Scan for the cell matching the given text and deliver its [x, y] coordinate at center. 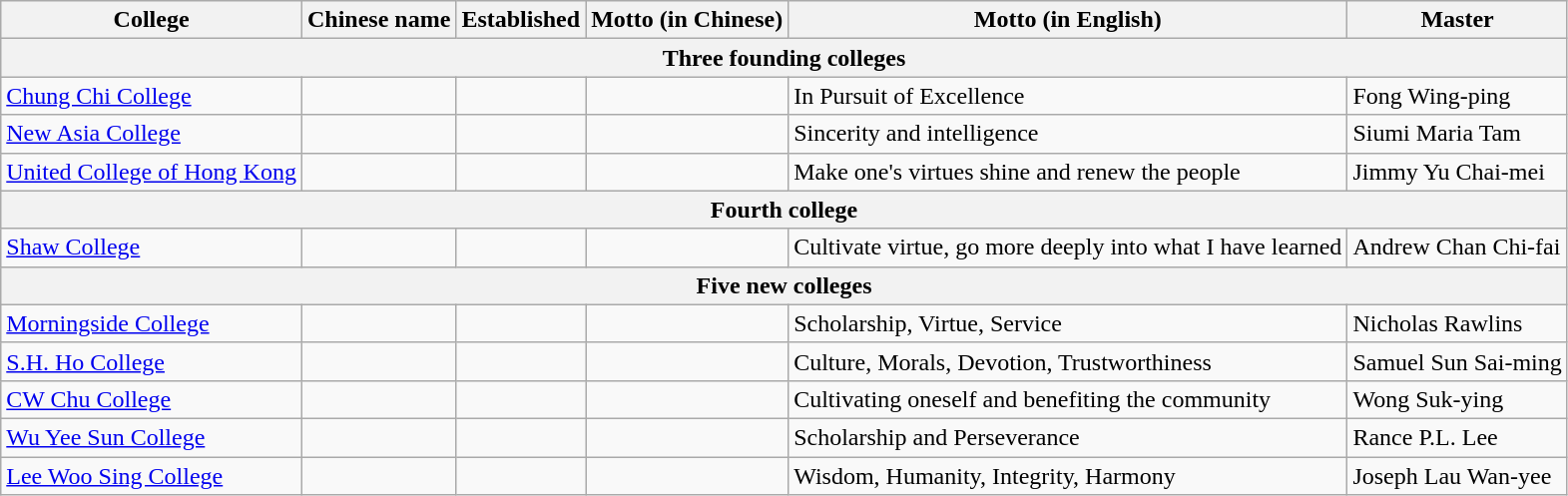
Chinese name [378, 20]
Andrew Chan Chi-fai [1457, 248]
Culture, Morals, Devotion, Trustworthiness [1068, 361]
Nicholas Rawlins [1457, 323]
CW Chu College [152, 399]
Motto (in English) [1068, 20]
Lee Woo Sing College [152, 476]
Five new colleges [784, 285]
Wu Yee Sun College [152, 437]
Sincerity and intelligence [1068, 134]
Scholarship, Virtue, Service [1068, 323]
Make one's virtues shine and renew the people [1068, 172]
Joseph Lau Wan-yee [1457, 476]
Chung Chi College [152, 96]
Cultivating oneself and benefiting the community [1068, 399]
Siumi Maria Tam [1457, 134]
Morningside College [152, 323]
Cultivate virtue, go more deeply into what I have learned [1068, 248]
Master [1457, 20]
Wisdom, Humanity, Integrity, Harmony [1068, 476]
Samuel Sun Sai-ming [1457, 361]
Fong Wing-ping [1457, 96]
Jimmy Yu Chai-mei [1457, 172]
College [152, 20]
Wong Suk-ying [1457, 399]
Shaw College [152, 248]
Scholarship and Perseverance [1068, 437]
S.H. Ho College [152, 361]
Three founding colleges [784, 58]
New Asia College [152, 134]
Motto (in Chinese) [687, 20]
In Pursuit of Excellence [1068, 96]
Fourth college [784, 210]
United College of Hong Kong [152, 172]
Rance P.L. Lee [1457, 437]
Established [521, 20]
